Capture the cell that displays the provided text and extract its [X, Y] central coordinate. 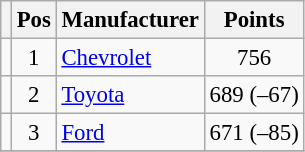
689 (–67) [254, 95]
Manufacturer [130, 20]
Pos [34, 20]
2 [34, 95]
Ford [130, 133]
Points [254, 20]
756 [254, 58]
Chevrolet [130, 58]
1 [34, 58]
Toyota [130, 95]
3 [34, 133]
671 (–85) [254, 133]
